Search for the cell housing the specified text and yield its [x, y] center coordinate. 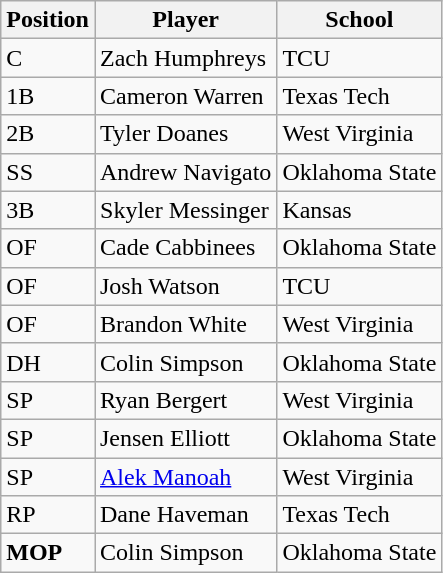
2B [48, 134]
RP [48, 515]
Alek Manoah [185, 477]
Ryan Bergert [185, 400]
Tyler Doanes [185, 134]
SS [48, 172]
C [48, 58]
1B [48, 96]
MOP [48, 553]
Player [185, 20]
Kansas [360, 210]
Josh Watson [185, 286]
Andrew Navigato [185, 172]
Jensen Elliott [185, 438]
School [360, 20]
Cameron Warren [185, 96]
Zach Humphreys [185, 58]
Cade Cabbinees [185, 248]
Skyler Messinger [185, 210]
Dane Haveman [185, 515]
Position [48, 20]
Brandon White [185, 324]
DH [48, 362]
3B [48, 210]
